Identify which cell holds the provided text, then report its (X, Y) central coordinate. 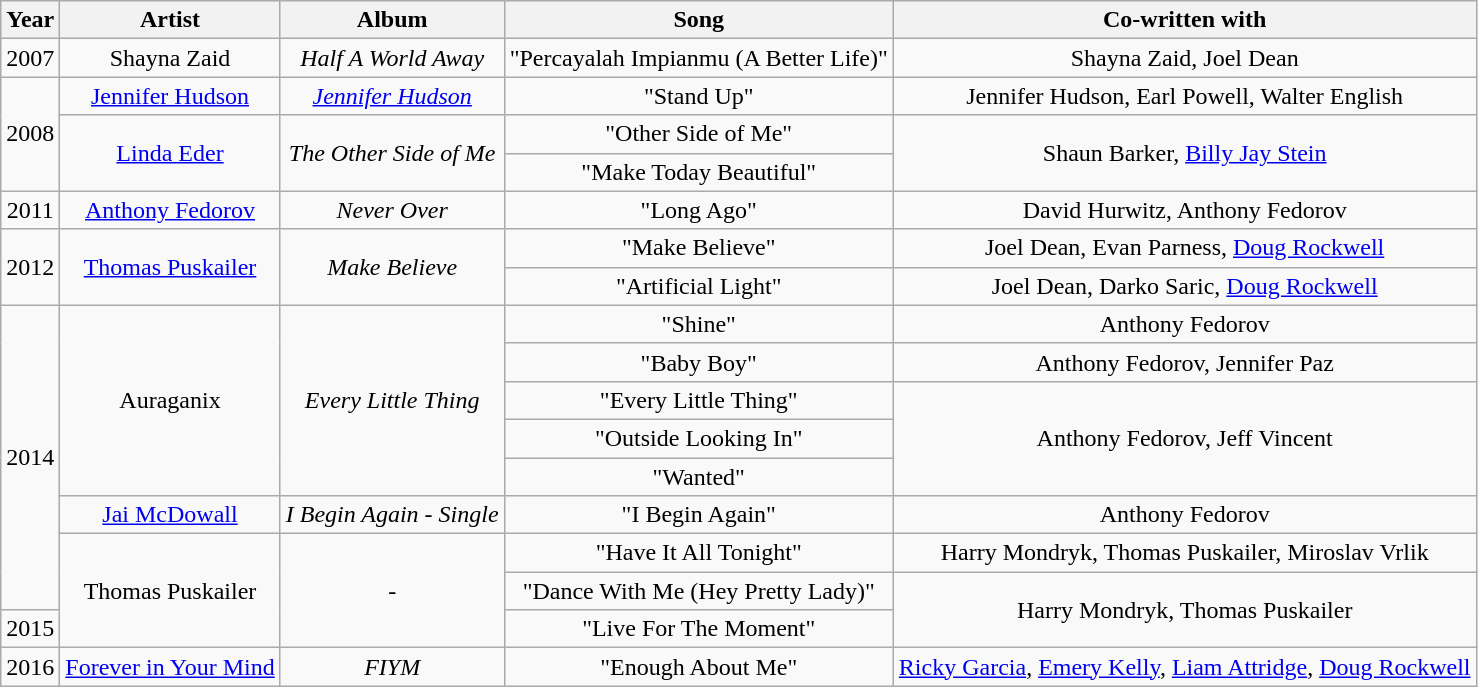
"Baby Boy" (698, 362)
The Other Side of Me (392, 153)
Make Believe (392, 267)
"Other Side of Me" (698, 134)
"Enough About Me" (698, 667)
Year (30, 20)
Jennifer Hudson, Earl Powell, Walter English (1184, 96)
FIYM (392, 667)
Forever in Your Mind (170, 667)
Song (698, 20)
Shayna Zaid, Joel Dean (1184, 58)
Linda Eder (170, 153)
- (392, 591)
Harry Mondryk, Thomas Puskailer (1184, 610)
"Wanted" (698, 477)
Anthony Fedorov, Jeff Vincent (1184, 438)
2007 (30, 58)
Shaun Barker, Billy Jay Stein (1184, 153)
2014 (30, 457)
2008 (30, 134)
Every Little Thing (392, 400)
"Have It All Tonight" (698, 553)
Artist (170, 20)
Co-written with (1184, 20)
2016 (30, 667)
"Long Ago" (698, 210)
Ricky Garcia, Emery Kelly, Liam Attridge, Doug Rockwell (1184, 667)
2015 (30, 629)
"Live For The Moment" (698, 629)
"Dance With Me (Hey Pretty Lady)" (698, 591)
"Percayalah Impianmu (A Better Life)" (698, 58)
2011 (30, 210)
Album (392, 20)
"Every Little Thing" (698, 400)
Jai McDowall (170, 515)
David Hurwitz, Anthony Fedorov (1184, 210)
"Stand Up" (698, 96)
"Outside Looking In" (698, 438)
Half A World Away (392, 58)
Harry Mondryk, Thomas Puskailer, Miroslav Vrlik (1184, 553)
Auraganix (170, 400)
Joel Dean, Evan Parness, Doug Rockwell (1184, 248)
"I Begin Again" (698, 515)
Anthony Fedorov, Jennifer Paz (1184, 362)
"Make Believe" (698, 248)
"Artificial Light" (698, 286)
I Begin Again - Single (392, 515)
"Make Today Beautiful" (698, 172)
Shayna Zaid (170, 58)
2012 (30, 267)
Never Over (392, 210)
"Shine" (698, 324)
Joel Dean, Darko Saric, Doug Rockwell (1184, 286)
